Capture the cell that displays the provided text and extract its [X, Y] central coordinate. 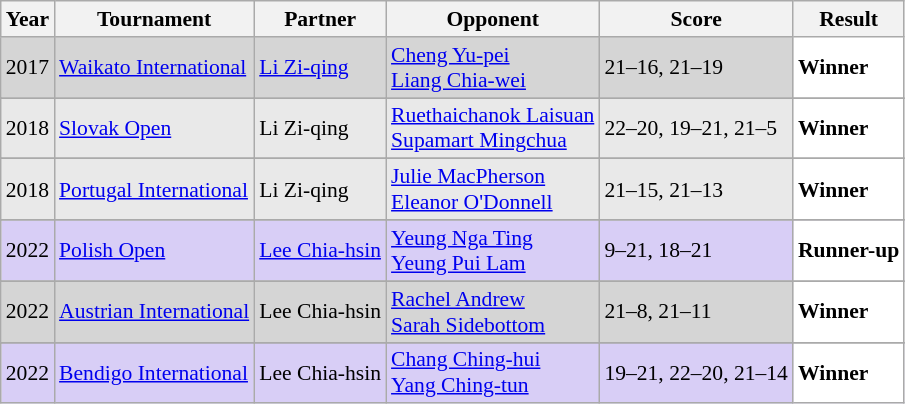
22–20, 19–21, 21–5 [696, 128]
Chang Ching-hui Yang Ching-tun [492, 372]
Tournament [154, 19]
2017 [28, 68]
Bendigo International [154, 372]
Opponent [492, 19]
Waikato International [154, 68]
9–21, 18–21 [696, 250]
21–15, 21–13 [696, 190]
Slovak Open [154, 128]
Austrian International [154, 312]
Julie MacPherson Eleanor O'Donnell [492, 190]
Polish Open [154, 250]
21–16, 21–19 [696, 68]
Cheng Yu-pei Liang Chia-wei [492, 68]
Score [696, 19]
Partner [320, 19]
21–8, 21–11 [696, 312]
Yeung Nga Ting Yeung Pui Lam [492, 250]
Ruethaichanok Laisuan Supamart Mingchua [492, 128]
Rachel Andrew Sarah Sidebottom [492, 312]
Portugal International [154, 190]
Result [848, 19]
19–21, 22–20, 21–14 [696, 372]
Runner-up [848, 250]
Year [28, 19]
